Output the [X, Y] coordinate of the center of the cell containing the given text.  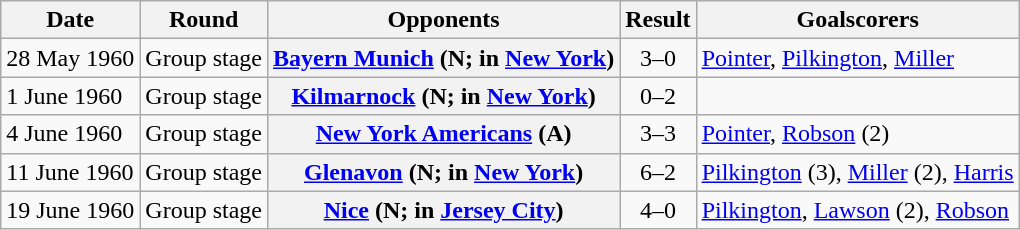
Pointer, Robson (2) [858, 134]
New York Americans (A) [444, 134]
19 June 1960 [70, 210]
Pilkington (3), Miller (2), Harris [858, 172]
4 June 1960 [70, 134]
Result [658, 20]
Nice (N; in Jersey City) [444, 210]
Kilmarnock (N; in New York) [444, 96]
11 June 1960 [70, 172]
1 June 1960 [70, 96]
4–0 [658, 210]
Round [204, 20]
Glenavon (N; in New York) [444, 172]
28 May 1960 [70, 58]
3–0 [658, 58]
Pointer, Pilkington, Miller [858, 58]
Opponents [444, 20]
Goalscorers [858, 20]
0–2 [658, 96]
6–2 [658, 172]
3–3 [658, 134]
Date [70, 20]
Pilkington, Lawson (2), Robson [858, 210]
Bayern Munich (N; in New York) [444, 58]
